Search for the cell housing the specified text and yield its (x, y) center coordinate. 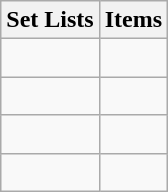
Items (133, 20)
Set Lists (50, 20)
